Find where the given text appears and provide that cell's center as [X, Y] coordinate. 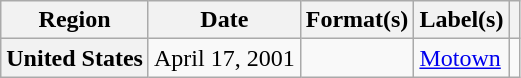
Region [75, 20]
United States [75, 58]
Date [224, 20]
Format(s) [357, 20]
Label(s) [462, 20]
April 17, 2001 [224, 58]
Motown [462, 58]
